Output the (X, Y) coordinate of the center of the cell containing the given text.  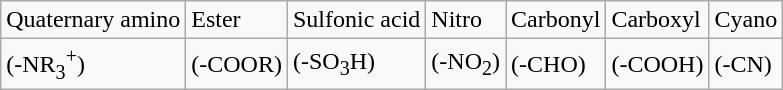
(-CHO) (556, 64)
(-NO2) (466, 64)
(-NR3+) (94, 64)
Cyano (746, 20)
(-CN) (746, 64)
Sulfonic acid (356, 20)
Nitro (466, 20)
Quaternary amino (94, 20)
Carbonyl (556, 20)
(-SO3H) (356, 64)
Carboxyl (658, 20)
(-COOH) (658, 64)
Ester (237, 20)
(-COOR) (237, 64)
